Output the (x, y) coordinate of the center of the cell containing the given text.  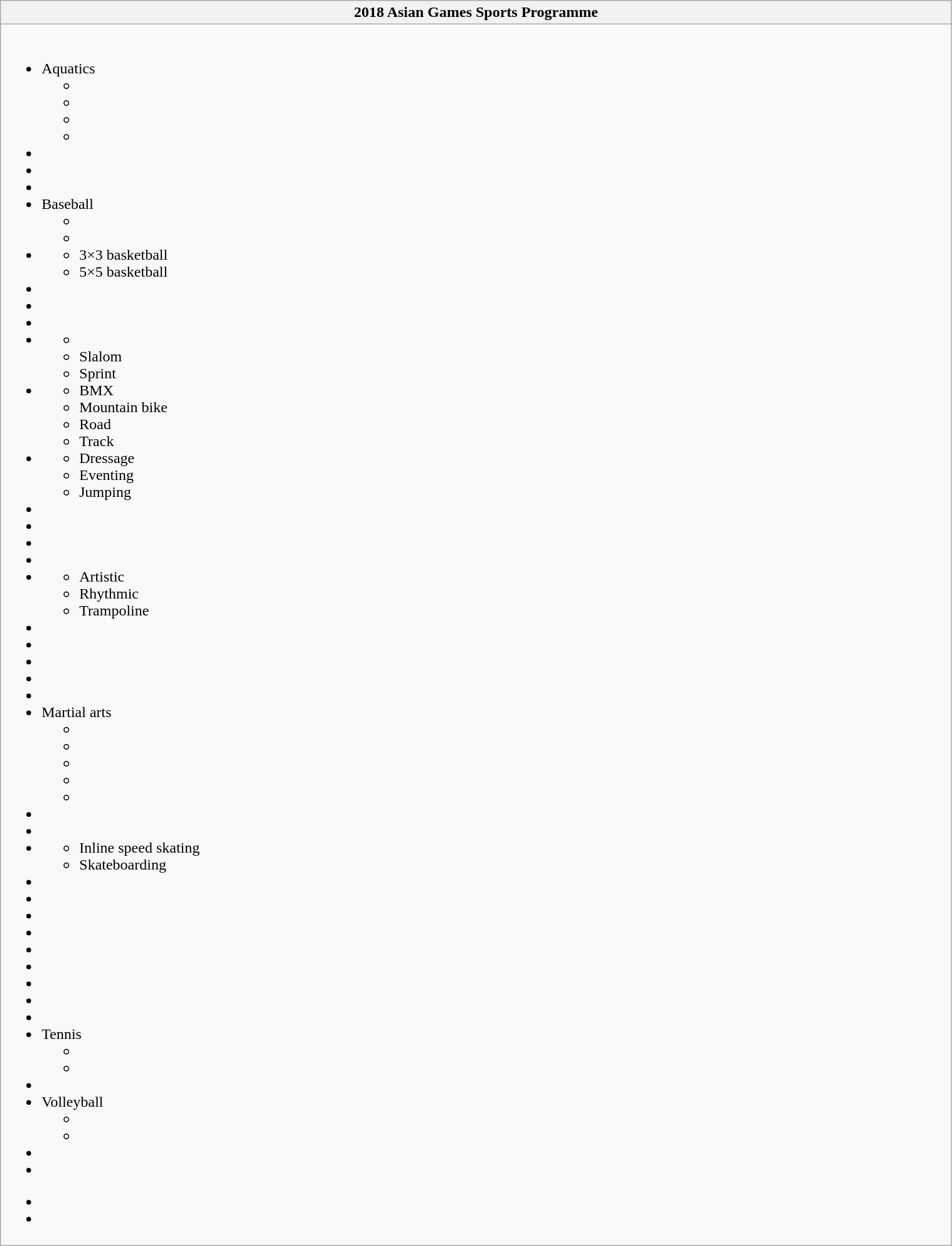
2018 Asian Games Sports Programme (476, 13)
